Identify which cell holds the provided text, then report its [X, Y] central coordinate. 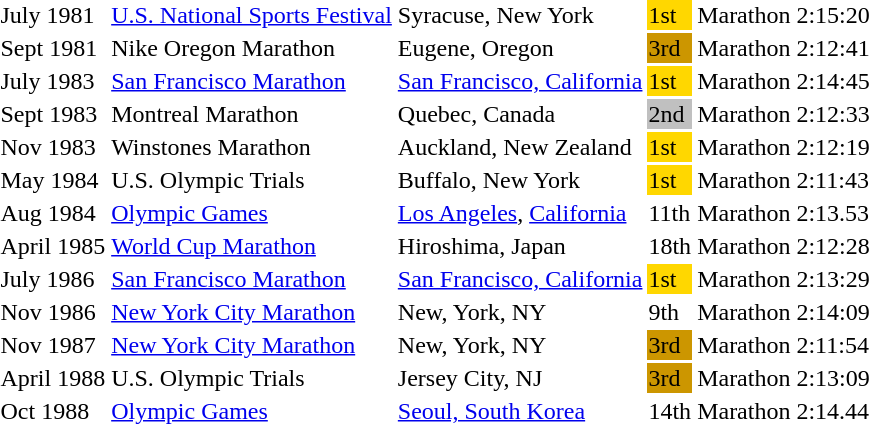
Eugene, Oregon [520, 48]
Auckland, New Zealand [520, 147]
18th [670, 246]
2nd [670, 114]
Olympic Games [252, 213]
9th [670, 312]
Winstones Marathon [252, 147]
World Cup Marathon [252, 246]
Nike Oregon Marathon [252, 48]
Jersey City, NJ [520, 378]
Hiroshima, Japan [520, 246]
Los Angeles, California [520, 213]
Syracuse, New York [520, 15]
11th [670, 213]
Quebec, Canada [520, 114]
U.S. National Sports Festival [252, 15]
Buffalo, New York [520, 180]
Montreal Marathon [252, 114]
